Return [X, Y] of the center of cell containing provided text 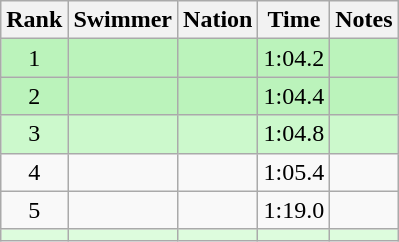
4 [34, 172]
Time [294, 20]
1:19.0 [294, 210]
Rank [34, 20]
Notes [364, 20]
1:05.4 [294, 172]
Nation [218, 20]
2 [34, 96]
1 [34, 58]
Swimmer [123, 20]
1:04.8 [294, 134]
1:04.4 [294, 96]
1:04.2 [294, 58]
5 [34, 210]
3 [34, 134]
